Pinpoint the cell where the given text exists, returning its (x, y) midpoint coordinate. 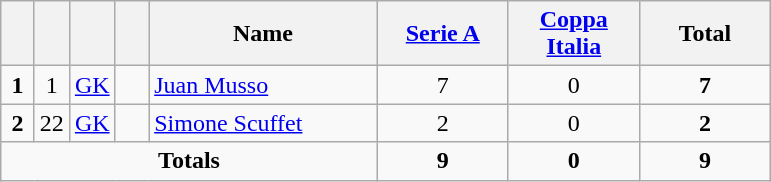
Totals (189, 161)
Simone Scuffet (264, 123)
Name (264, 34)
Coppa Italia (574, 34)
Serie A (442, 34)
22 (52, 123)
Total (704, 34)
Juan Musso (264, 85)
